Detect which cell encompasses the target text, then output its [X, Y] center coordinate. 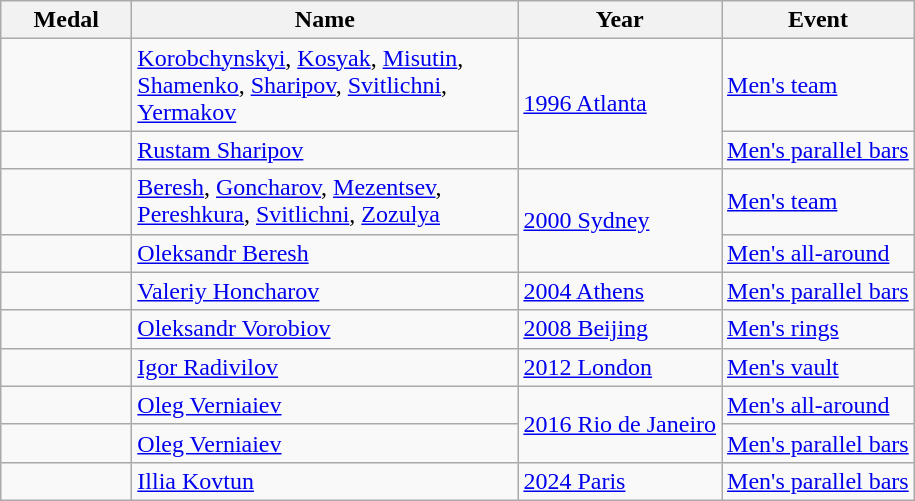
Rustam Sharipov [325, 150]
Valeriy Honcharov [325, 291]
Oleksandr Vorobiov [325, 329]
2024 Paris [620, 481]
2016 Rio de Janeiro [620, 424]
2012 London [620, 367]
Men's rings [818, 329]
2008 Beijing [620, 329]
Oleksandr Beresh [325, 253]
Igor Radivilov [325, 367]
2000 Sydney [620, 220]
Korobchynskyi, Kosyak, Misutin, Shamenko, Sharipov, Svitlichni, Yermakov [325, 85]
Illia Kovtun [325, 481]
1996 Atlanta [620, 104]
Year [620, 20]
Beresh, Goncharov, Mezentsev, Pereshkura, Svitlichni, Zozulya [325, 202]
Name [325, 20]
2004 Athens [620, 291]
Men's vault [818, 367]
Medal [66, 20]
Event [818, 20]
